Search for the cell housing the specified text and yield its (x, y) center coordinate. 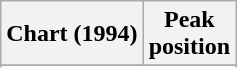
Peakposition (189, 34)
Chart (1994) (72, 34)
